Output the [x, y] coordinate of the center of the cell containing the given text.  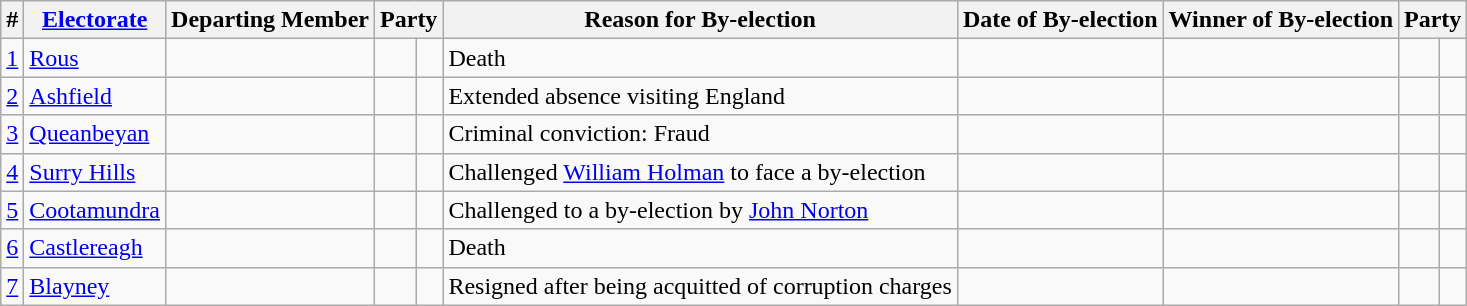
Challenged to a by-election by John Norton [700, 210]
Queanbeyan [95, 134]
Ashfield [95, 96]
Rous [95, 58]
Criminal conviction: Fraud [700, 134]
Electorate [95, 20]
Extended absence visiting England [700, 96]
# [12, 20]
Challenged William Holman to face a by-election [700, 172]
Cootamundra [95, 210]
1 [12, 58]
2 [12, 96]
3 [12, 134]
Winner of By-election [1281, 20]
7 [12, 286]
Surry Hills [95, 172]
4 [12, 172]
Blayney [95, 286]
Castlereagh [95, 248]
Resigned after being acquitted of corruption charges [700, 286]
6 [12, 248]
Reason for By-election [700, 20]
Departing Member [270, 20]
5 [12, 210]
Date of By-election [1060, 20]
